Capture the cell that displays the provided text and extract its (x, y) central coordinate. 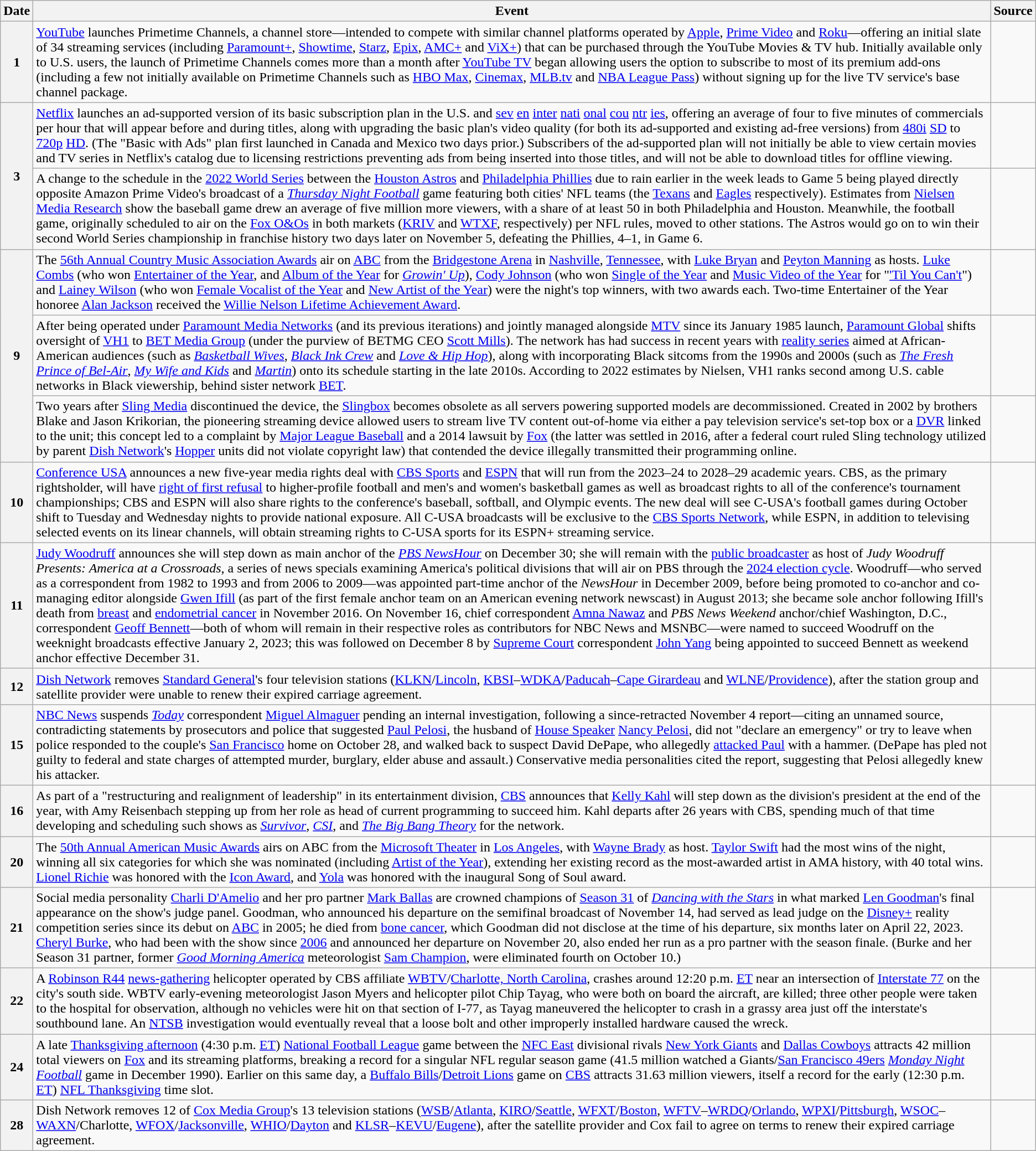
24 (17, 1067)
3 (17, 176)
Event (512, 11)
20 (17, 861)
28 (17, 1126)
22 (17, 1001)
10 (17, 502)
9 (17, 355)
15 (17, 745)
12 (17, 687)
Source (1013, 11)
Date (17, 11)
16 (17, 811)
21 (17, 928)
11 (17, 606)
1 (17, 62)
